Search for the cell housing the specified text and yield its (x, y) center coordinate. 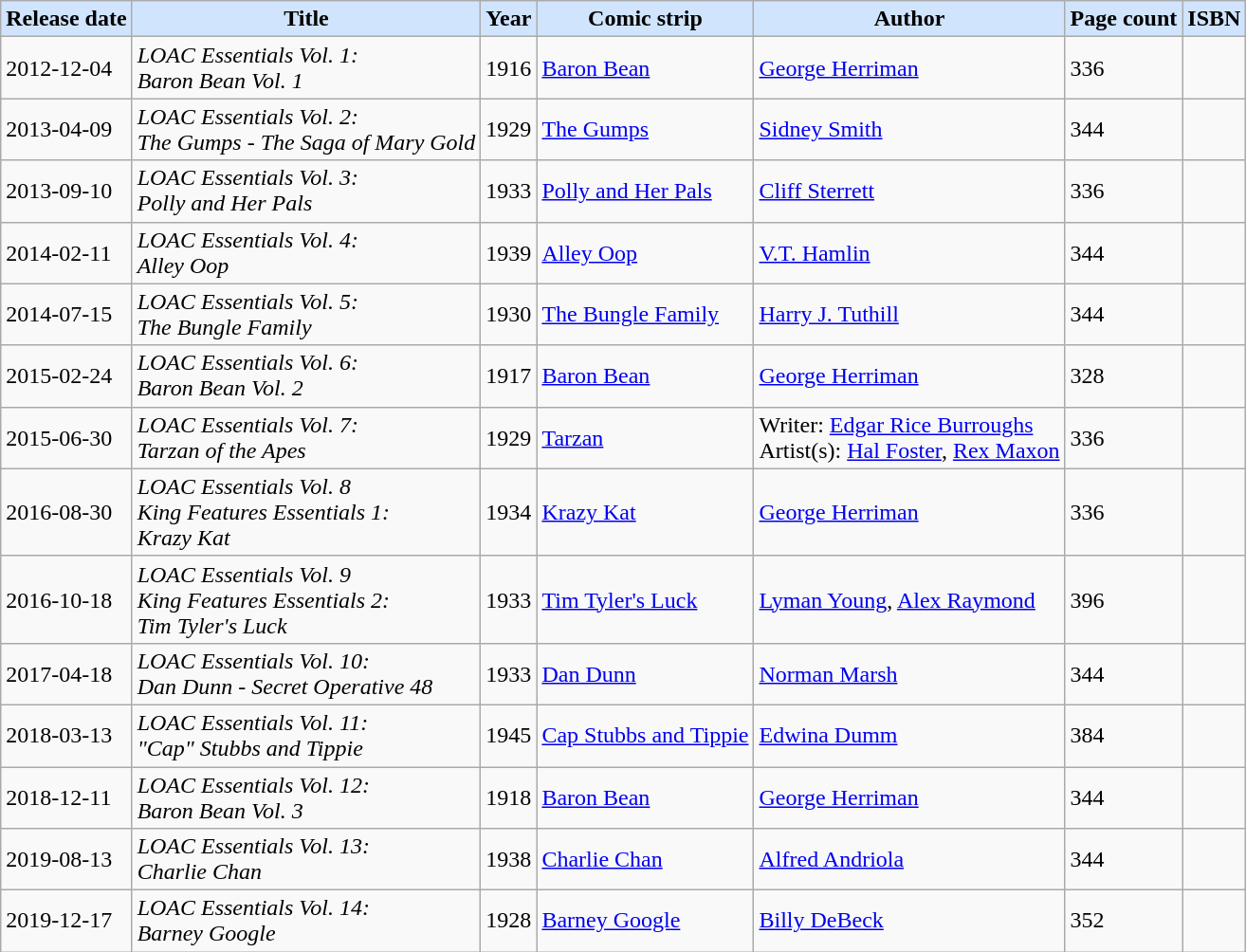
LOAC Essentials Vol. 9King Features Essentials 2:Tim Tyler's Luck (306, 599)
LOAC Essentials Vol. 13:Charlie Chan (306, 859)
1939 (508, 252)
Barney Google (645, 922)
396 (1124, 599)
LOAC Essentials Vol. 14:Barney Google (306, 922)
The Gumps (645, 129)
Tim Tyler's Luck (645, 599)
1930 (508, 315)
2013-09-10 (66, 192)
LOAC Essentials Vol. 4:Alley Oop (306, 252)
352 (1124, 922)
2019-12-17 (66, 922)
LOAC Essentials Vol. 3:Polly and Her Pals (306, 192)
1916 (508, 68)
2018-12-11 (66, 796)
Charlie Chan (645, 859)
Alley Oop (645, 252)
Sidney Smith (909, 129)
Alfred Andriola (909, 859)
2014-07-15 (66, 315)
Year (508, 19)
Release date (66, 19)
The Bungle Family (645, 315)
Dan Dunn (645, 673)
Billy DeBeck (909, 922)
2013-04-09 (66, 129)
328 (1124, 375)
LOAC Essentials Vol. 1:Baron Bean Vol. 1 (306, 68)
Title (306, 19)
Lyman Young, Alex Raymond (909, 599)
Writer: Edgar Rice BurroughsArtist(s): Hal Foster, Rex Maxon (909, 438)
Krazy Kat (645, 512)
Polly and Her Pals (645, 192)
LOAC Essentials Vol. 5:The Bungle Family (306, 315)
LOAC Essentials Vol. 11:"Cap" Stubbs and Tippie (306, 736)
Author (909, 19)
Edwina Dumm (909, 736)
2015-02-24 (66, 375)
1938 (508, 859)
Comic strip (645, 19)
2016-10-18 (66, 599)
1945 (508, 736)
2014-02-11 (66, 252)
2019-08-13 (66, 859)
2018-03-13 (66, 736)
Tarzan (645, 438)
2015-06-30 (66, 438)
1917 (508, 375)
LOAC Essentials Vol. 10:Dan Dunn - Secret Operative 48 (306, 673)
LOAC Essentials Vol. 8King Features Essentials 1:Krazy Kat (306, 512)
Norman Marsh (909, 673)
Page count (1124, 19)
ISBN (1214, 19)
1934 (508, 512)
2016-08-30 (66, 512)
2012-12-04 (66, 68)
LOAC Essentials Vol. 6:Baron Bean Vol. 2 (306, 375)
384 (1124, 736)
LOAC Essentials Vol. 7:Tarzan of the Apes (306, 438)
LOAC Essentials Vol. 12:Baron Bean Vol. 3 (306, 796)
2017-04-18 (66, 673)
1928 (508, 922)
Cliff Sterrett (909, 192)
Cap Stubbs and Tippie (645, 736)
LOAC Essentials Vol. 2:The Gumps - The Saga of Mary Gold (306, 129)
Harry J. Tuthill (909, 315)
V.T. Hamlin (909, 252)
1918 (508, 796)
